Identify which cell holds the provided text, then report its [X, Y] central coordinate. 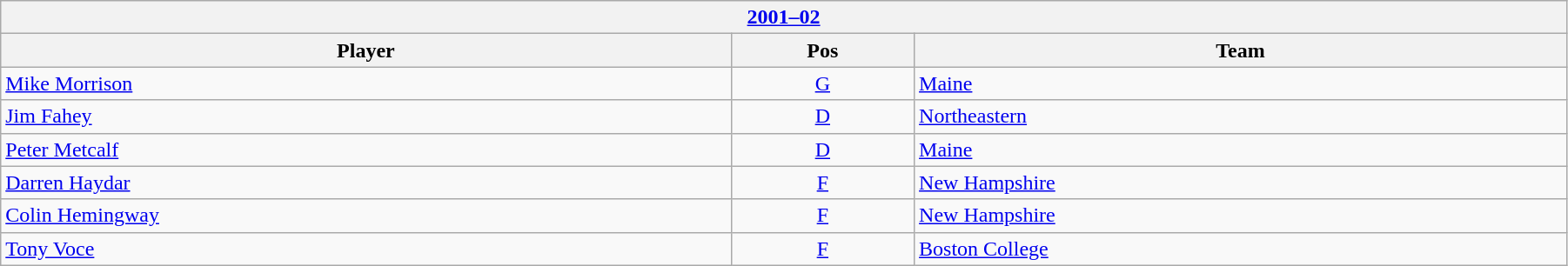
Tony Voce [365, 249]
Team [1241, 50]
Colin Hemingway [365, 216]
Boston College [1241, 249]
Peter Metcalf [365, 150]
Pos [822, 50]
Northeastern [1241, 116]
2001–02 [784, 17]
Player [365, 50]
Jim Fahey [365, 116]
Mike Morrison [365, 83]
G [822, 83]
Darren Haydar [365, 183]
